Extract the (X, Y) coordinate from the center of the cell holding the provided text.  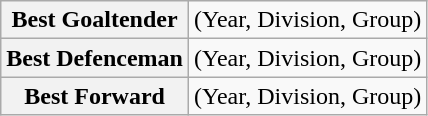
Best Forward (95, 96)
Best Defenceman (95, 58)
Best Goaltender (95, 20)
